Return the (X, Y) coordinate for the center point of the cell that contains the specified text.  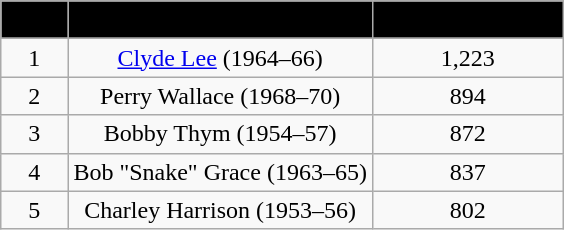
Career Rebounds (468, 20)
Rank (34, 20)
4 (34, 172)
872 (468, 134)
1,223 (468, 58)
3 (34, 134)
Bob "Snake" Grace (1963–65) (220, 172)
Player (220, 20)
Clyde Lee (1964–66) (220, 58)
5 (34, 210)
837 (468, 172)
1 (34, 58)
2 (34, 96)
802 (468, 210)
894 (468, 96)
Perry Wallace (1968–70) (220, 96)
Bobby Thym (1954–57) (220, 134)
Charley Harrison (1953–56) (220, 210)
